Return (x, y) of the center of cell containing provided text 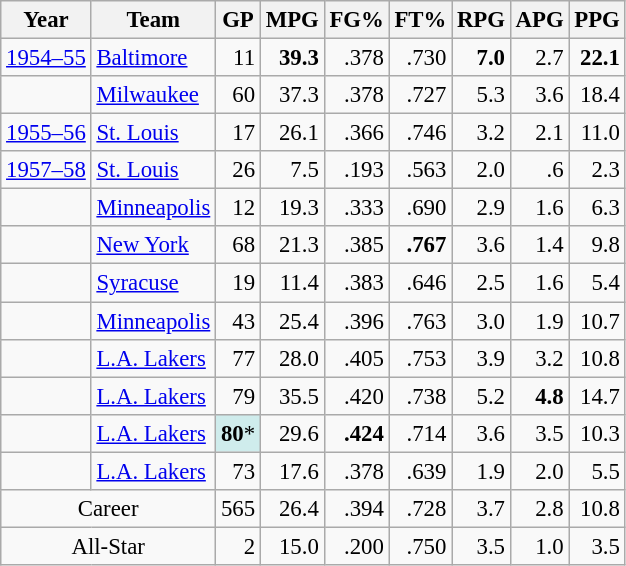
80* (238, 433)
29.6 (292, 433)
Syracuse (153, 283)
2.3 (597, 170)
73 (238, 471)
2.8 (540, 509)
.385 (356, 245)
10.7 (597, 321)
26.1 (292, 133)
5.4 (597, 283)
68 (238, 245)
7.5 (292, 170)
17 (238, 133)
77 (238, 358)
12 (238, 208)
39.3 (292, 58)
10.3 (597, 433)
1957–58 (46, 170)
26 (238, 170)
1954–55 (46, 58)
Career (108, 509)
.753 (420, 358)
25.4 (292, 321)
17.6 (292, 471)
11 (238, 58)
21.3 (292, 245)
2.1 (540, 133)
2.9 (482, 208)
.193 (356, 170)
19.3 (292, 208)
5.5 (597, 471)
6.3 (597, 208)
.728 (420, 509)
.396 (356, 321)
5.2 (482, 396)
14.7 (597, 396)
.6 (540, 170)
3.9 (482, 358)
7.0 (482, 58)
.639 (420, 471)
Year (46, 20)
.333 (356, 208)
All-Star (108, 546)
.424 (356, 433)
.200 (356, 546)
15.0 (292, 546)
26.4 (292, 509)
3.7 (482, 509)
19 (238, 283)
3.0 (482, 321)
4.8 (540, 396)
1.0 (540, 546)
28.0 (292, 358)
FG% (356, 20)
.763 (420, 321)
2.5 (482, 283)
.738 (420, 396)
.394 (356, 509)
35.5 (292, 396)
.767 (420, 245)
43 (238, 321)
APG (540, 20)
1955–56 (46, 133)
Team (153, 20)
.750 (420, 546)
9.8 (597, 245)
37.3 (292, 95)
PPG (597, 20)
.563 (420, 170)
79 (238, 396)
New York (153, 245)
.405 (356, 358)
11.4 (292, 283)
.690 (420, 208)
2.7 (540, 58)
1.4 (540, 245)
Baltimore (153, 58)
Milwaukee (153, 95)
.746 (420, 133)
60 (238, 95)
22.1 (597, 58)
RPG (482, 20)
.730 (420, 58)
MPG (292, 20)
5.3 (482, 95)
565 (238, 509)
.646 (420, 283)
GP (238, 20)
11.0 (597, 133)
.420 (356, 396)
.366 (356, 133)
.714 (420, 433)
2 (238, 546)
18.4 (597, 95)
.383 (356, 283)
FT% (420, 20)
.727 (420, 95)
